From the cell containing the given text, extract its center point as (x, y) coordinate. 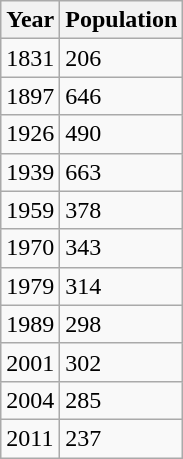
663 (122, 172)
314 (122, 286)
1926 (30, 134)
298 (122, 324)
1939 (30, 172)
343 (122, 248)
1970 (30, 248)
2004 (30, 400)
Population (122, 20)
Year (30, 20)
2001 (30, 362)
1989 (30, 324)
1979 (30, 286)
302 (122, 362)
285 (122, 400)
206 (122, 58)
378 (122, 210)
1897 (30, 96)
237 (122, 438)
1959 (30, 210)
646 (122, 96)
1831 (30, 58)
490 (122, 134)
2011 (30, 438)
